Determine the (X, Y) coordinate at the center of the cell enclosing the given text.  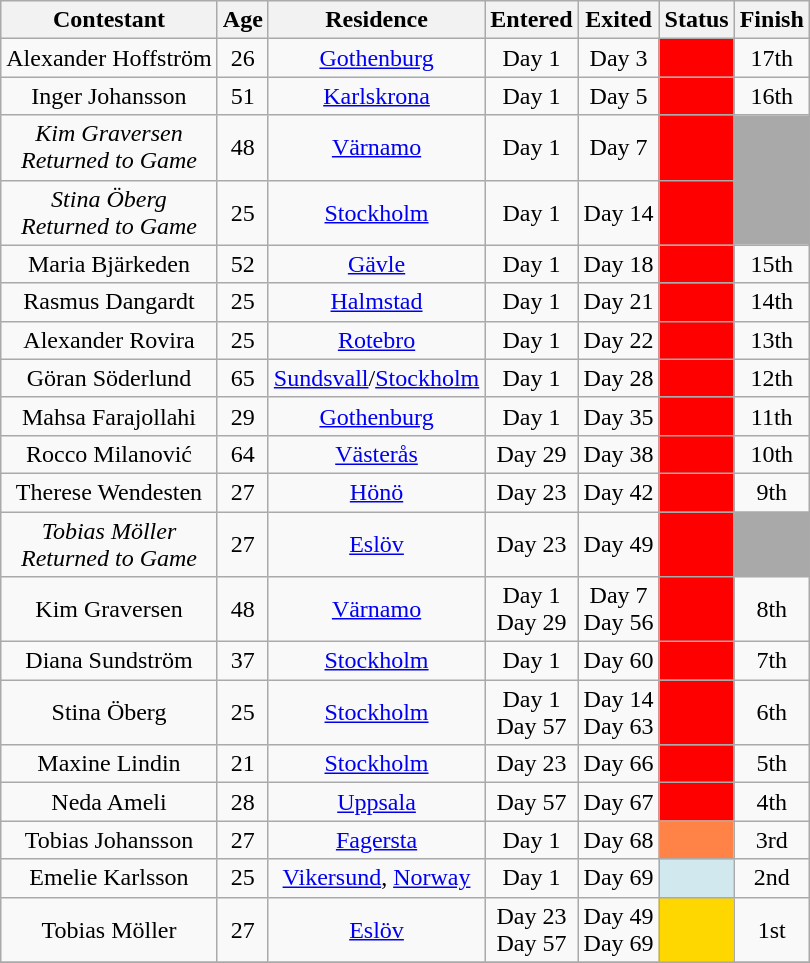
Alexander Hoffström (110, 58)
Maxine Lindin (110, 764)
Day 1Day 29 (532, 610)
Day 28 (618, 378)
Västerås (376, 454)
Stina ÖbergReturned to Game (110, 212)
Tobias Möller (110, 930)
Day 14Day 63 (618, 712)
Day 49Day 69 (618, 930)
Day 42 (618, 492)
Day 29 (532, 454)
2nd (772, 878)
14th (772, 302)
Day 68 (618, 840)
Diana Sundström (110, 661)
Day 1Day 57 (532, 712)
Alexander Rovira (110, 340)
Uppsala (376, 802)
51 (242, 96)
Day 7Day 56 (618, 610)
Halmstad (376, 302)
Day 69 (618, 878)
Day 22 (618, 340)
Day 49 (618, 544)
Day 57 (532, 802)
65 (242, 378)
15th (772, 264)
3rd (772, 840)
Day 5 (618, 96)
10th (772, 454)
Entered (532, 20)
Finish (772, 20)
Kim GraversenReturned to Game (110, 148)
21 (242, 764)
Tobias Johansson (110, 840)
Karlskrona (376, 96)
Maria Bjärkeden (110, 264)
Residence (376, 20)
Exited (618, 20)
Therese Wendesten (110, 492)
28 (242, 802)
64 (242, 454)
Gävle (376, 264)
Stina Öberg (110, 712)
Emelie Karlsson (110, 878)
Day 21 (618, 302)
Hönö (376, 492)
13th (772, 340)
29 (242, 416)
7th (772, 661)
Day 23Day 57 (532, 930)
Fagersta (376, 840)
Contestant (110, 20)
Day 67 (618, 802)
Day 14 (618, 212)
12th (772, 378)
Kim Graversen (110, 610)
Rotebro (376, 340)
Göran Söderlund (110, 378)
37 (242, 661)
Day 35 (618, 416)
52 (242, 264)
Rocco Milanović (110, 454)
Day 18 (618, 264)
Day 66 (618, 764)
1st (772, 930)
Status (696, 20)
Mahsa Farajollahi (110, 416)
Day 7 (618, 148)
8th (772, 610)
5th (772, 764)
Age (242, 20)
Sundsvall/Stockholm (376, 378)
9th (772, 492)
Day 60 (618, 661)
Day 38 (618, 454)
6th (772, 712)
17th (772, 58)
Day 3 (618, 58)
Neda Ameli (110, 802)
11th (772, 416)
4th (772, 802)
Tobias MöllerReturned to Game (110, 544)
Inger Johansson (110, 96)
26 (242, 58)
16th (772, 96)
Rasmus Dangardt (110, 302)
Vikersund, Norway (376, 878)
